Extract the [x, y] coordinate from the center of the cell holding the provided text.  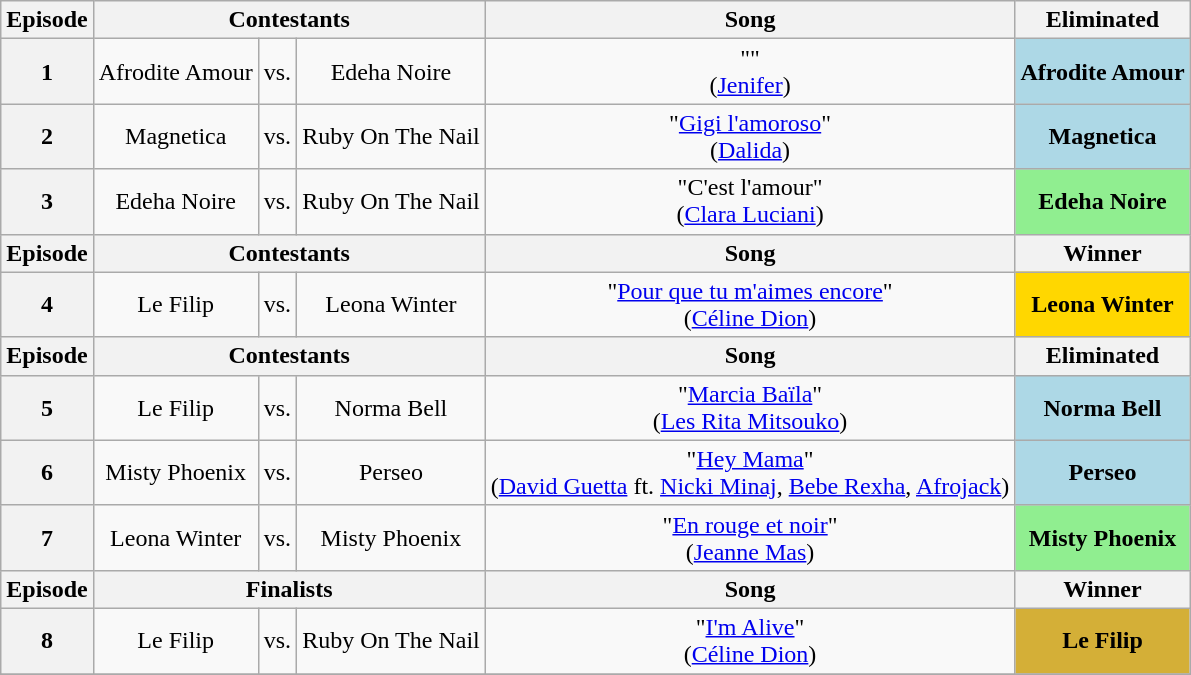
8 [47, 640]
"Marcia Baïla"(Les Rita Mitsouko) [750, 408]
"Pour que tu m'aimes encore"(Céline Dion) [750, 304]
"I'm Alive"(Céline Dion) [750, 640]
4 [47, 304]
"Hey Mama"(David Guetta ft. Nicki Minaj, Bebe Rexha, Afrojack) [750, 472]
7 [47, 538]
1 [47, 72]
"C'est l'amour"(Clara Luciani) [750, 202]
""(Jenifer) [750, 72]
2 [47, 136]
"Gigi l'amoroso"(Dalida) [750, 136]
3 [47, 202]
5 [47, 408]
6 [47, 472]
"En rouge et noir"(Jeanne Mas) [750, 538]
Finalists [289, 589]
